From the cell containing the given text, extract its center point as (x, y) coordinate. 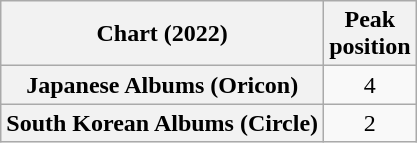
South Korean Albums (Circle) (162, 123)
Peakposition (370, 34)
Chart (2022) (162, 34)
2 (370, 123)
Japanese Albums (Oricon) (162, 85)
4 (370, 85)
